Return [X, Y] of the center of cell containing provided text 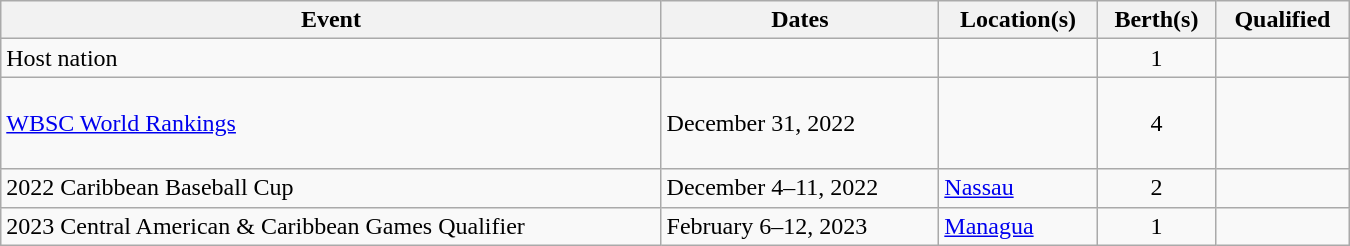
February 6–12, 2023 [800, 226]
Location(s) [1018, 20]
2022 Caribbean Baseball Cup [331, 188]
Berth(s) [1156, 20]
2 [1156, 188]
December 31, 2022 [800, 123]
4 [1156, 123]
2023 Central American & Caribbean Games Qualifier [331, 226]
WBSC World Rankings [331, 123]
Nassau [1018, 188]
Event [331, 20]
Managua [1018, 226]
Host nation [331, 58]
Dates [800, 20]
Qualified [1283, 20]
December 4–11, 2022 [800, 188]
